Scan for the cell matching the given text and deliver its (X, Y) coordinate at center. 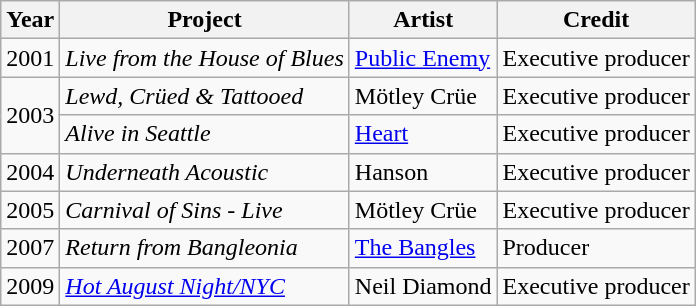
Credit (596, 20)
Artist (423, 20)
2005 (30, 210)
2007 (30, 248)
2003 (30, 115)
Hanson (423, 172)
Hot August Night/NYC (204, 286)
Project (204, 20)
Alive in Seattle (204, 134)
Heart (423, 134)
Producer (596, 248)
Lewd, Crüed & Tattooed (204, 96)
2001 (30, 58)
Carnival of Sins - Live (204, 210)
Live from the House of Blues (204, 58)
The Bangles (423, 248)
2009 (30, 286)
Year (30, 20)
Neil Diamond (423, 286)
Return from Bangleonia (204, 248)
Underneath Acoustic (204, 172)
2004 (30, 172)
Public Enemy (423, 58)
